Return [x, y] of the center of cell containing provided text 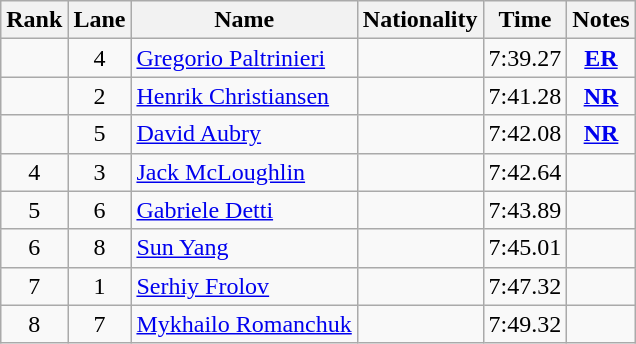
3 [100, 172]
7:41.28 [525, 96]
Gregorio Paltrinieri [244, 58]
ER [601, 58]
David Aubry [244, 134]
Gabriele Detti [244, 210]
2 [100, 96]
7:49.32 [525, 324]
7:39.27 [525, 58]
Time [525, 20]
Rank [34, 20]
7:42.08 [525, 134]
Jack McLoughlin [244, 172]
Nationality [420, 20]
Serhiy Frolov [244, 286]
Henrik Christiansen [244, 96]
Sun Yang [244, 248]
Lane [100, 20]
7:42.64 [525, 172]
7:43.89 [525, 210]
7:47.32 [525, 286]
1 [100, 286]
7:45.01 [525, 248]
Mykhailo Romanchuk [244, 324]
Name [244, 20]
Notes [601, 20]
